From the cell containing the given text, extract its center point as [X, Y] coordinate. 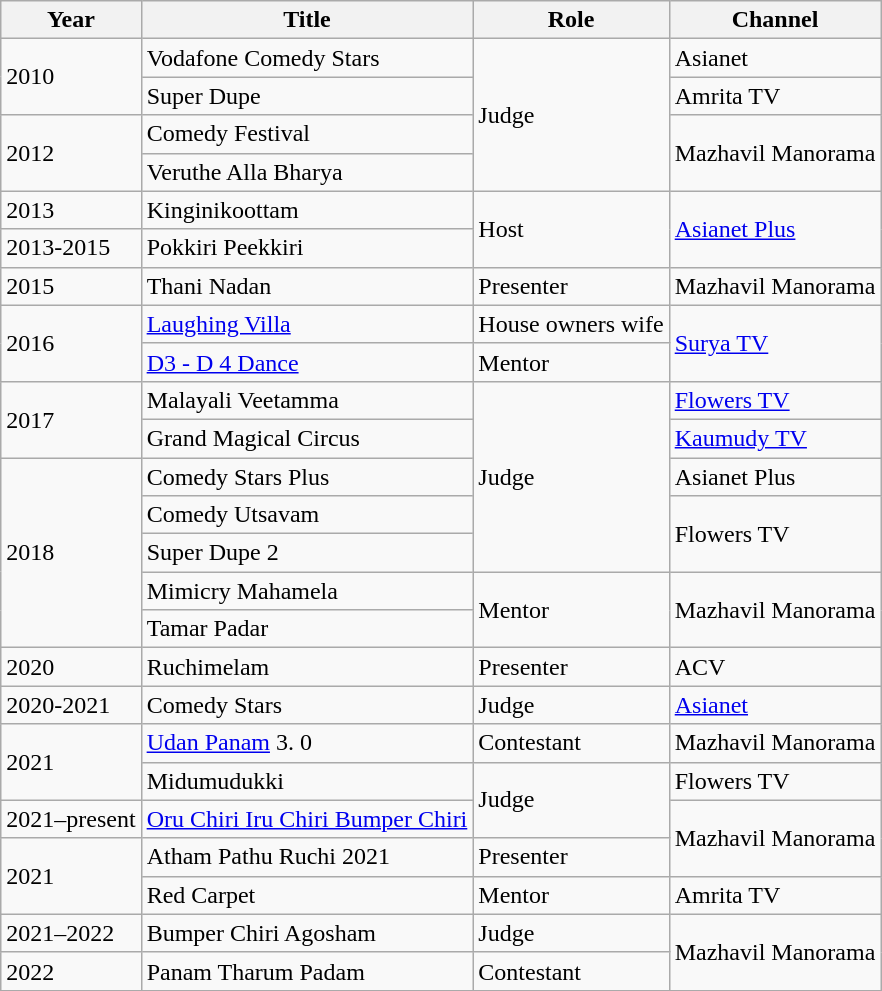
Super Dupe 2 [307, 553]
2020-2021 [71, 705]
Host [571, 229]
Comedy Stars [307, 705]
2017 [71, 419]
2015 [71, 286]
2018 [71, 553]
Pokkiri Peekkiri [307, 248]
2012 [71, 153]
Kinginikoottam [307, 210]
Super Dupe [307, 96]
Red Carpet [307, 895]
Malayali Veetamma [307, 400]
Panam Tharum Padam [307, 971]
Oru Chiri Iru Chiri Bumper Chiri [307, 819]
D3 - D 4 Dance [307, 362]
Ruchimelam [307, 667]
2022 [71, 971]
ACV [775, 667]
House owners wife [571, 324]
2021–present [71, 819]
2016 [71, 343]
Bumper Chiri Agosham [307, 933]
Atham Pathu Ruchi 2021 [307, 857]
Surya TV [775, 343]
Tamar Padar [307, 629]
Grand Magical Circus [307, 438]
Vodafone Comedy Stars [307, 58]
Kaumudy TV [775, 438]
Role [571, 20]
2013 [71, 210]
2021–2022 [71, 933]
Midumudukki [307, 781]
Title [307, 20]
Mimicry Mahamela [307, 591]
Comedy Utsavam [307, 515]
Comedy Festival [307, 134]
Comedy Stars Plus [307, 477]
Veruthe Alla Bharya [307, 172]
Channel [775, 20]
2010 [71, 77]
Thani Nadan [307, 286]
Udan Panam 3. 0 [307, 743]
2020 [71, 667]
Year [71, 20]
Laughing Villa [307, 324]
2013-2015 [71, 248]
